Pinpoint the cell where the given text exists, returning its [x, y] midpoint coordinate. 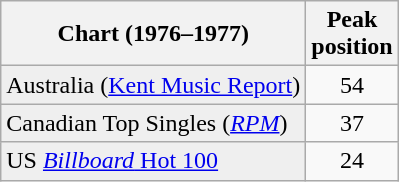
24 [352, 161]
Australia (Kent Music Report) [154, 85]
54 [352, 85]
37 [352, 123]
Peakposition [352, 34]
Canadian Top Singles (RPM) [154, 123]
US Billboard Hot 100 [154, 161]
Chart (1976–1977) [154, 34]
